Pinpoint the cell where the given text exists, returning its (X, Y) midpoint coordinate. 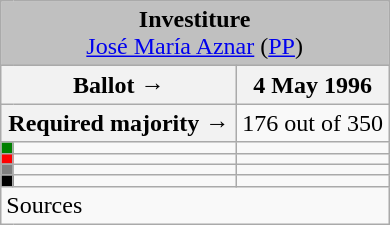
4 May 1996 (313, 85)
InvestitureJosé María Aznar (PP) (195, 34)
Ballot → (119, 85)
Sources (195, 205)
Required majority → (119, 123)
176 out of 350 (313, 123)
